For the text-containing cell, return its midpoint in [x, y] coordinate format. 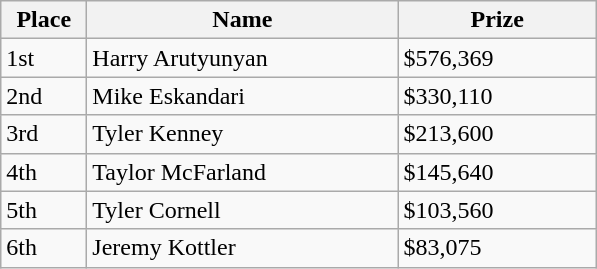
Prize [498, 20]
Harry Arutyunyan [242, 58]
Tyler Kenney [242, 134]
Mike Eskandari [242, 96]
$330,110 [498, 96]
3rd [44, 134]
Taylor McFarland [242, 172]
$145,640 [498, 172]
2nd [44, 96]
5th [44, 210]
4th [44, 172]
$213,600 [498, 134]
$83,075 [498, 248]
$103,560 [498, 210]
Name [242, 20]
Place [44, 20]
Jeremy Kottler [242, 248]
Tyler Cornell [242, 210]
$576,369 [498, 58]
6th [44, 248]
1st [44, 58]
